Pinpoint the cell where the given text exists, returning its (x, y) midpoint coordinate. 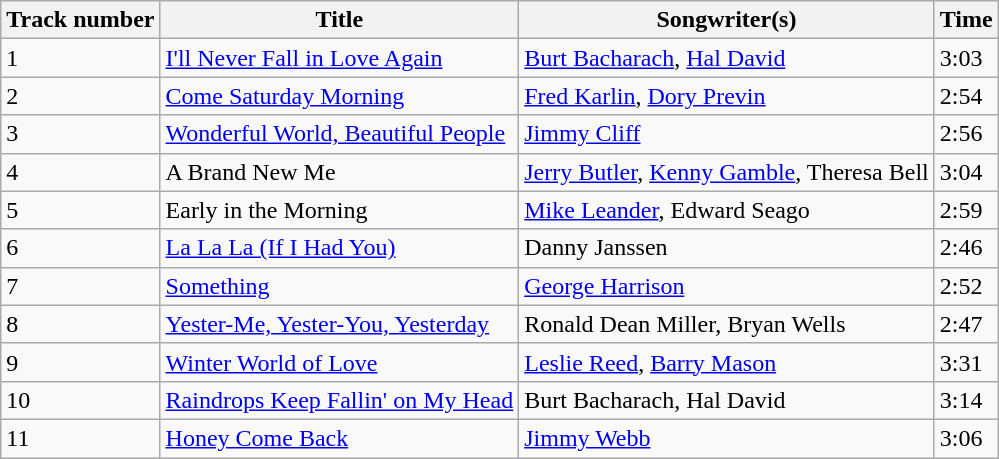
11 (80, 438)
3:14 (966, 400)
2:46 (966, 248)
8 (80, 324)
Come Saturday Morning (340, 96)
Danny Janssen (727, 248)
Winter World of Love (340, 362)
3:03 (966, 58)
3:31 (966, 362)
Fred Karlin, Dory Previn (727, 96)
Title (340, 20)
Time (966, 20)
Raindrops Keep Fallin' on My Head (340, 400)
7 (80, 286)
Something (340, 286)
Jimmy Cliff (727, 134)
6 (80, 248)
A Brand New Me (340, 172)
George Harrison (727, 286)
3:04 (966, 172)
Ronald Dean Miller, Bryan Wells (727, 324)
3:06 (966, 438)
Leslie Reed, Barry Mason (727, 362)
10 (80, 400)
2:54 (966, 96)
Yester-Me, Yester-You, Yesterday (340, 324)
Track number (80, 20)
Jimmy Webb (727, 438)
2:59 (966, 210)
2:56 (966, 134)
Mike Leander, Edward Seago (727, 210)
Honey Come Back (340, 438)
Songwriter(s) (727, 20)
2:52 (966, 286)
1 (80, 58)
Early in the Morning (340, 210)
2 (80, 96)
Wonderful World, Beautiful People (340, 134)
2:47 (966, 324)
9 (80, 362)
4 (80, 172)
Jerry Butler, Kenny Gamble, Theresa Bell (727, 172)
I'll Never Fall in Love Again (340, 58)
La La La (If I Had You) (340, 248)
3 (80, 134)
5 (80, 210)
